Identify which cell holds the provided text, then report its [X, Y] central coordinate. 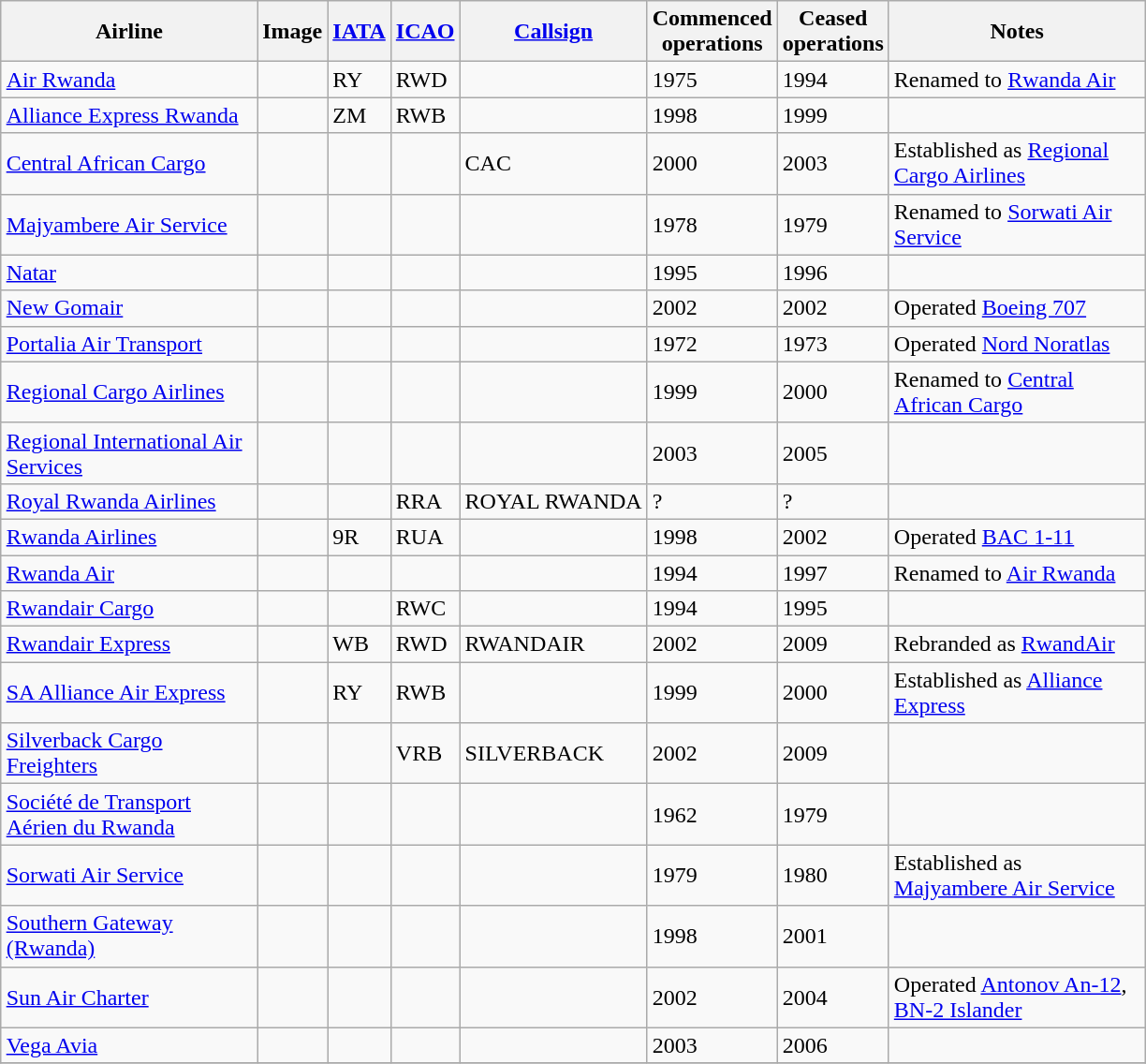
Regional Cargo Airlines [129, 392]
VRB [425, 753]
Renamed to Sorwati Air Service [1017, 225]
1997 [833, 572]
2005 [833, 453]
CAC [553, 163]
ICAO [425, 32]
1996 [833, 273]
1978 [712, 225]
Natar [129, 273]
1972 [712, 344]
Rwandair Cargo [129, 609]
Established as Regional Cargo Airlines [1017, 163]
RUA [425, 537]
Vega Avia [129, 1045]
Airline [129, 32]
ZM [360, 115]
Renamed to Central African Cargo [1017, 392]
Callsign [553, 32]
Renamed to Air Rwanda [1017, 572]
SA Alliance Air Express [129, 693]
Sorwati Air Service [129, 875]
1973 [833, 344]
RWANDAIR [553, 644]
9R [360, 537]
Air Rwanda [129, 80]
Société de Transport Aérien du Rwanda [129, 815]
WB [360, 644]
Majyambere Air Service [129, 225]
Regional International Air Services [129, 453]
Central African Cargo [129, 163]
Renamed to Rwanda Air [1017, 80]
Alliance Express Rwanda [129, 115]
Operated BAC 1-11 [1017, 537]
Commencedoperations [712, 32]
2001 [833, 937]
RWC [425, 609]
Rwandair Express [129, 644]
Established as Majyambere Air Service [1017, 875]
1975 [712, 80]
Southern Gateway (Rwanda) [129, 937]
2006 [833, 1045]
1962 [712, 815]
Portalia Air Transport [129, 344]
Silverback Cargo Freighters [129, 753]
Image [292, 32]
SILVERBACK [553, 753]
Rwanda Airlines [129, 537]
IATA [360, 32]
Sun Air Charter [129, 997]
2004 [833, 997]
Operated Antonov An-12, BN-2 Islander [1017, 997]
New Gomair [129, 308]
Operated Boeing 707 [1017, 308]
Operated Nord Noratlas [1017, 344]
Rebranded as RwandAir [1017, 644]
ROYAL RWANDA [553, 501]
Ceasedoperations [833, 32]
Established as Alliance Express [1017, 693]
Royal Rwanda Airlines [129, 501]
Rwanda Air [129, 572]
RRA [425, 501]
1980 [833, 875]
Notes [1017, 32]
